From the cell containing the given text, extract its center point as (X, Y) coordinate. 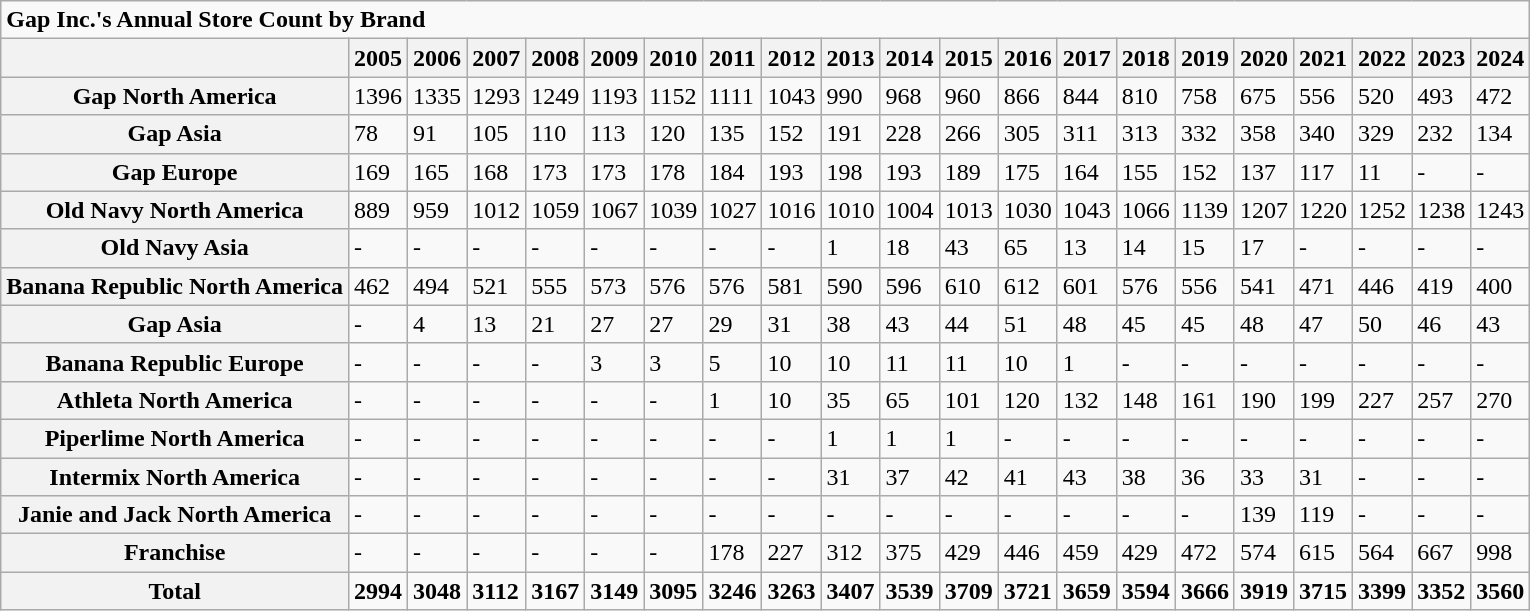
844 (1086, 96)
Banana Republic Europe (175, 362)
612 (1028, 286)
50 (1382, 324)
191 (850, 134)
132 (1086, 400)
Janie and Jack North America (175, 515)
2017 (1086, 58)
2008 (556, 58)
Gap Europe (175, 172)
1207 (1264, 210)
3048 (438, 591)
375 (910, 553)
494 (438, 286)
189 (968, 172)
Franchise (175, 553)
1243 (1500, 210)
5 (732, 362)
4 (438, 324)
134 (1500, 134)
1293 (496, 96)
184 (732, 172)
44 (968, 324)
990 (850, 96)
305 (1028, 134)
37 (910, 477)
590 (850, 286)
1396 (378, 96)
3594 (1146, 591)
2020 (1264, 58)
758 (1204, 96)
1004 (910, 210)
175 (1028, 172)
1238 (1442, 210)
17 (1264, 248)
139 (1264, 515)
521 (496, 286)
968 (910, 96)
573 (614, 286)
998 (1500, 553)
493 (1442, 96)
866 (1028, 96)
1010 (850, 210)
2014 (910, 58)
41 (1028, 477)
1059 (556, 210)
596 (910, 286)
46 (1442, 324)
3560 (1500, 591)
1067 (614, 210)
520 (1382, 96)
29 (732, 324)
2009 (614, 58)
2005 (378, 58)
610 (968, 286)
555 (556, 286)
Gap Inc.'s Annual Store Count by Brand (766, 20)
581 (792, 286)
270 (1500, 400)
101 (968, 400)
615 (1322, 553)
2007 (496, 58)
960 (968, 96)
78 (378, 134)
3352 (1442, 591)
462 (378, 286)
91 (438, 134)
1220 (1322, 210)
155 (1146, 172)
2018 (1146, 58)
257 (1442, 400)
Total (175, 591)
33 (1264, 477)
1012 (496, 210)
168 (496, 172)
3246 (732, 591)
3715 (1322, 591)
15 (1204, 248)
601 (1086, 286)
471 (1322, 286)
Banana Republic North America (175, 286)
1252 (1382, 210)
164 (1086, 172)
Athleta North America (175, 400)
105 (496, 134)
675 (1264, 96)
332 (1204, 134)
232 (1442, 134)
110 (556, 134)
959 (438, 210)
47 (1322, 324)
3399 (1382, 591)
2023 (1442, 58)
3149 (614, 591)
3709 (968, 591)
266 (968, 134)
2019 (1204, 58)
Intermix North America (175, 477)
459 (1086, 553)
889 (378, 210)
667 (1442, 553)
14 (1146, 248)
190 (1264, 400)
1335 (438, 96)
1027 (732, 210)
113 (614, 134)
2012 (792, 58)
3263 (792, 591)
2024 (1500, 58)
1066 (1146, 210)
3407 (850, 591)
2011 (732, 58)
119 (1322, 515)
Gap North America (175, 96)
2010 (674, 58)
329 (1382, 134)
21 (556, 324)
165 (438, 172)
3666 (1204, 591)
51 (1028, 324)
135 (732, 134)
148 (1146, 400)
169 (378, 172)
1249 (556, 96)
312 (850, 553)
2022 (1382, 58)
358 (1264, 134)
161 (1204, 400)
2021 (1322, 58)
2013 (850, 58)
228 (910, 134)
137 (1264, 172)
810 (1146, 96)
42 (968, 477)
313 (1146, 134)
Old Navy Asia (175, 248)
340 (1322, 134)
311 (1086, 134)
198 (850, 172)
Piperlime North America (175, 438)
2006 (438, 58)
1111 (732, 96)
564 (1382, 553)
2015 (968, 58)
2016 (1028, 58)
3112 (496, 591)
Old Navy North America (175, 210)
3095 (674, 591)
117 (1322, 172)
3919 (1264, 591)
1139 (1204, 210)
3167 (556, 591)
18 (910, 248)
2994 (378, 591)
3539 (910, 591)
3659 (1086, 591)
419 (1442, 286)
400 (1500, 286)
541 (1264, 286)
1030 (1028, 210)
574 (1264, 553)
35 (850, 400)
1193 (614, 96)
1039 (674, 210)
36 (1204, 477)
199 (1322, 400)
1016 (792, 210)
1013 (968, 210)
1152 (674, 96)
3721 (1028, 591)
